Output the [X, Y] coordinate of the center of the cell containing the given text.  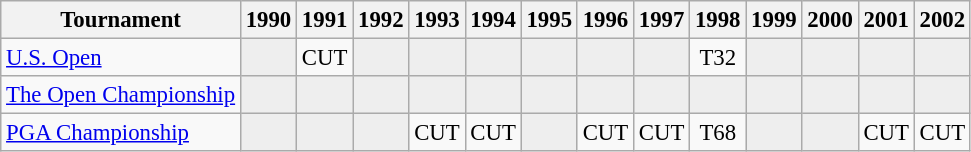
1993 [437, 20]
2001 [886, 20]
1994 [493, 20]
1995 [549, 20]
U.S. Open [121, 58]
1998 [718, 20]
T68 [718, 133]
Tournament [121, 20]
T32 [718, 58]
PGA Championship [121, 133]
1990 [268, 20]
1992 [381, 20]
2000 [830, 20]
2002 [942, 20]
1997 [661, 20]
1996 [605, 20]
The Open Championship [121, 95]
1991 [325, 20]
1999 [774, 20]
